Capture the cell that displays the provided text and extract its (x, y) central coordinate. 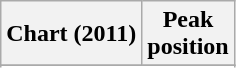
Chart (2011) (72, 34)
Peakposition (188, 34)
